Return the (x, y) coordinate for the center point of the cell that contains the specified text.  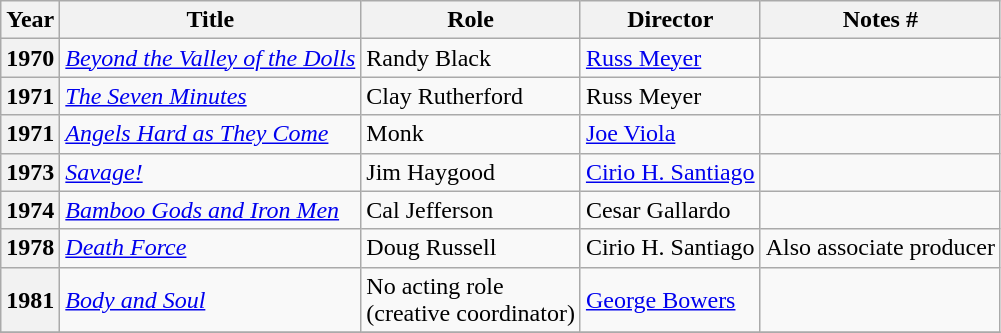
Beyond the Valley of the Dolls (210, 58)
No acting role(creative coordinator) (471, 300)
1981 (30, 300)
Randy Black (471, 58)
Doug Russell (471, 248)
Cesar Gallardo (670, 210)
Notes # (880, 20)
Joe Viola (670, 134)
Title (210, 20)
Death Force (210, 248)
Jim Haygood (471, 172)
Clay Rutherford (471, 96)
1974 (30, 210)
Savage! (210, 172)
Director (670, 20)
Role (471, 20)
Cal Jefferson (471, 210)
1973 (30, 172)
Year (30, 20)
The Seven Minutes (210, 96)
George Bowers (670, 300)
Angels Hard as They Come (210, 134)
1970 (30, 58)
Bamboo Gods and Iron Men (210, 210)
Body and Soul (210, 300)
1978 (30, 248)
Monk (471, 134)
Also associate producer (880, 248)
